Determine the (X, Y) coordinate at the center of the cell enclosing the given text.  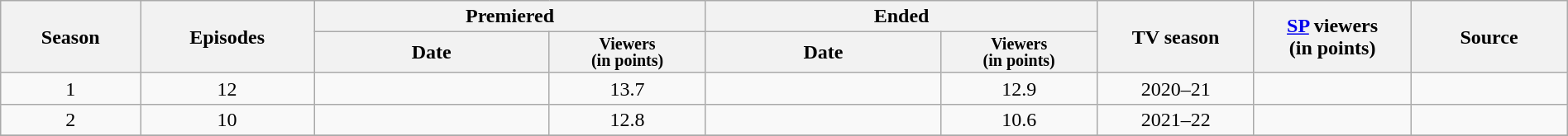
10 (227, 120)
2 (71, 120)
12 (227, 88)
Season (71, 37)
2020–21 (1176, 88)
12.8 (627, 120)
Ended (901, 16)
Episodes (227, 37)
1 (71, 88)
Source (1489, 37)
SP viewers(in points) (1331, 37)
10.6 (1019, 120)
2021–22 (1176, 120)
13.7 (627, 88)
TV season (1176, 37)
12.9 (1019, 88)
Premiered (510, 16)
